Extract the [x, y] coordinate from the center of the cell holding the provided text.  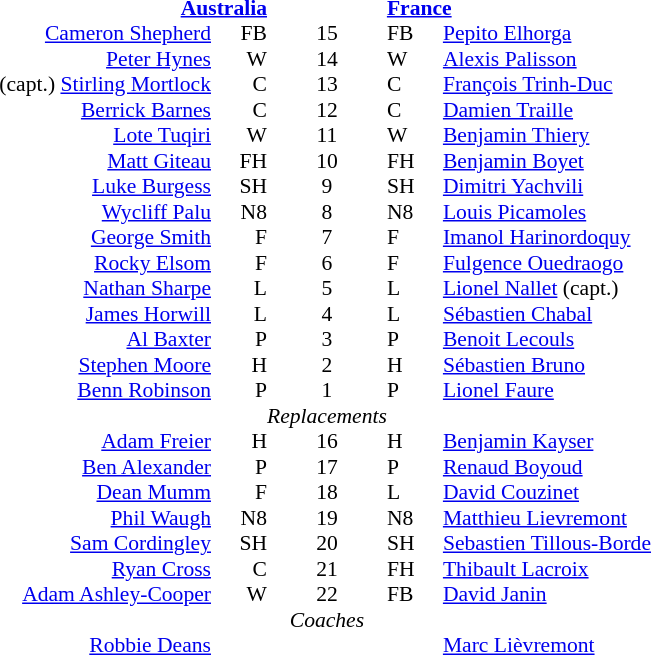
Replacements [327, 416]
18 [327, 493]
7 [327, 237]
14 [327, 59]
8 [327, 212]
10 [327, 161]
6 [327, 263]
22 [327, 595]
17 [327, 467]
19 [327, 518]
3 [327, 339]
13 [327, 85]
Coaches [327, 620]
12 [327, 110]
11 [327, 135]
21 [327, 569]
20 [327, 543]
2 [327, 365]
9 [327, 187]
4 [327, 314]
15 [327, 33]
1 [327, 391]
5 [327, 289]
16 [327, 441]
